Identify which cell holds the provided text, then report its (X, Y) central coordinate. 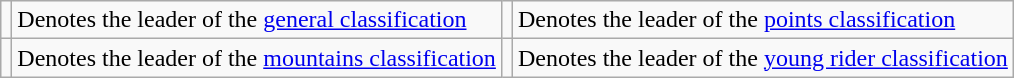
Denotes the leader of the young rider classification (762, 58)
Denotes the leader of the general classification (257, 20)
Denotes the leader of the mountains classification (257, 58)
Denotes the leader of the points classification (762, 20)
